Extract the (x, y) coordinate from the center of the cell holding the provided text.  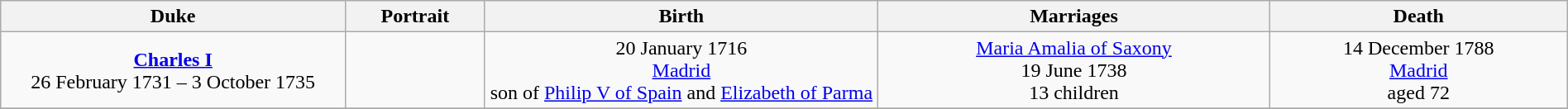
Maria Amalia of Saxony19 June 173813 children (1074, 70)
Death (1418, 17)
Marriages (1074, 17)
Duke (174, 17)
Charles I26 February 1731 – 3 October 1735 (174, 70)
Birth (681, 17)
14 December 1788Madridaged 72 (1418, 70)
Portrait (415, 17)
20 January 1716Madridson of Philip V of Spain and Elizabeth of Parma (681, 70)
